Find where the given text appears and provide that cell's center as [x, y] coordinate. 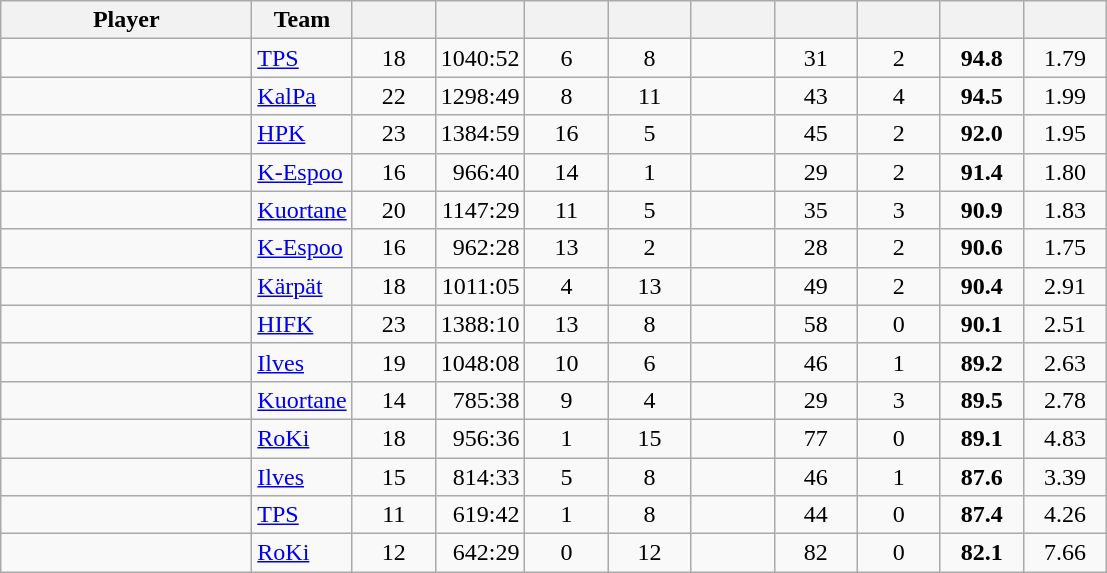
KalPa [302, 96]
4.26 [1064, 515]
4.83 [1064, 438]
45 [816, 134]
962:28 [480, 248]
44 [816, 515]
1298:49 [480, 96]
94.8 [982, 58]
58 [816, 324]
2.91 [1064, 286]
956:36 [480, 438]
966:40 [480, 172]
2.78 [1064, 400]
87.4 [982, 515]
1.79 [1064, 58]
82 [816, 553]
814:33 [480, 477]
HPK [302, 134]
94.5 [982, 96]
1.83 [1064, 210]
43 [816, 96]
619:42 [480, 515]
Player [126, 20]
92.0 [982, 134]
22 [394, 96]
9 [566, 400]
1388:10 [480, 324]
1147:29 [480, 210]
642:29 [480, 553]
1040:52 [480, 58]
90.9 [982, 210]
1384:59 [480, 134]
82.1 [982, 553]
90.4 [982, 286]
20 [394, 210]
7.66 [1064, 553]
Kärpät [302, 286]
HIFK [302, 324]
1.75 [1064, 248]
1.80 [1064, 172]
10 [566, 362]
1048:08 [480, 362]
89.5 [982, 400]
91.4 [982, 172]
19 [394, 362]
77 [816, 438]
2.63 [1064, 362]
35 [816, 210]
90.6 [982, 248]
1011:05 [480, 286]
31 [816, 58]
3.39 [1064, 477]
89.2 [982, 362]
Team [302, 20]
89.1 [982, 438]
87.6 [982, 477]
90.1 [982, 324]
28 [816, 248]
1.99 [1064, 96]
2.51 [1064, 324]
49 [816, 286]
785:38 [480, 400]
1.95 [1064, 134]
